Capture the cell that displays the provided text and extract its (x, y) central coordinate. 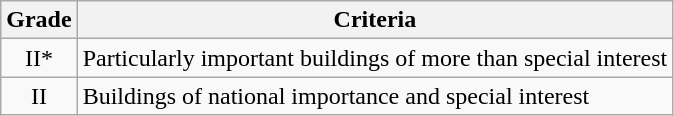
II (39, 96)
Grade (39, 20)
Criteria (375, 20)
Particularly important buildings of more than special interest (375, 58)
Buildings of national importance and special interest (375, 96)
II* (39, 58)
